From the cell containing the given text, extract its center point as [X, Y] coordinate. 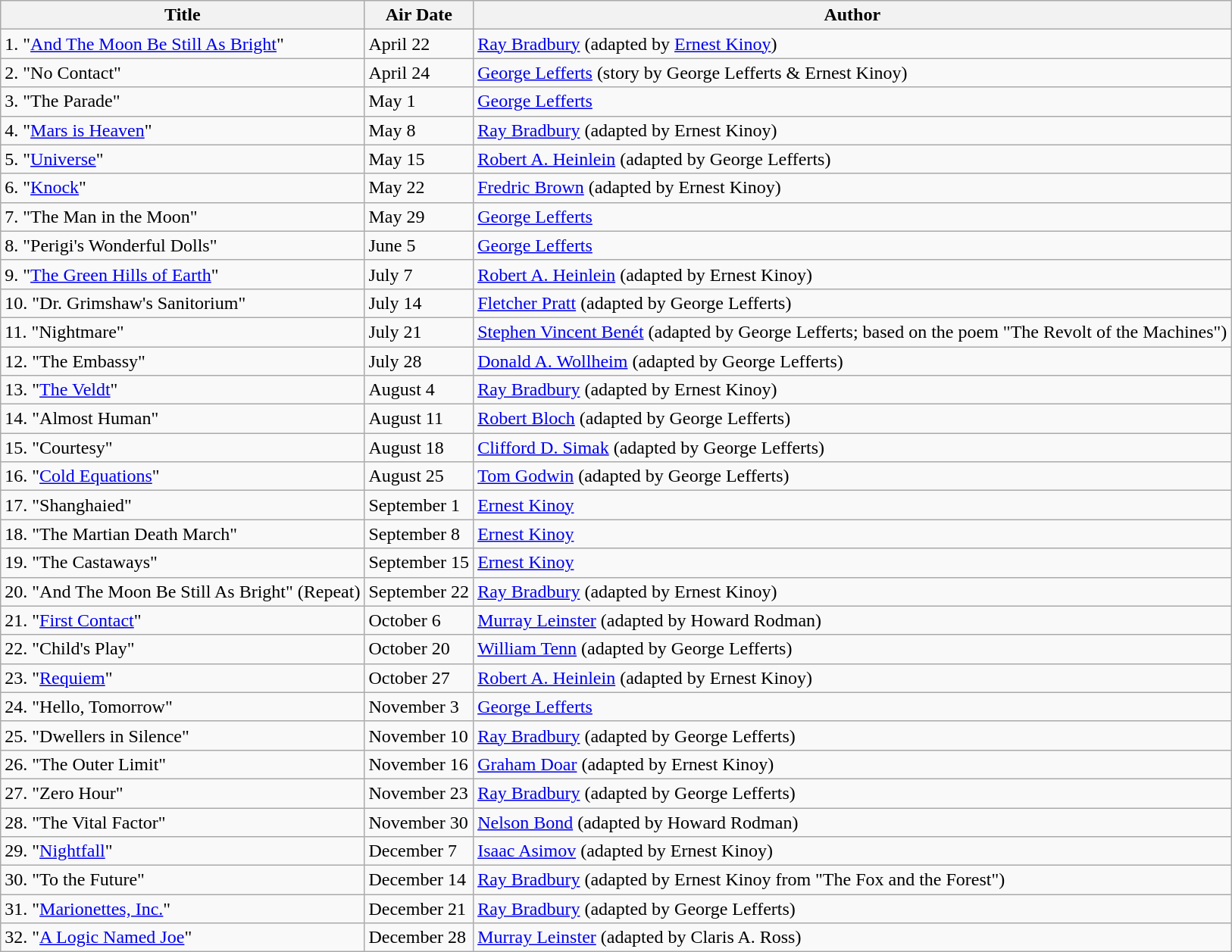
18. "The Martian Death March" [183, 534]
Murray Leinster (adapted by Howard Rodman) [852, 620]
24. "Hello, Tomorrow" [183, 707]
July 28 [419, 361]
May 1 [419, 101]
Air Date [419, 15]
Murray Leinster (adapted by Claris A. Ross) [852, 938]
Nelson Bond (adapted by Howard Rodman) [852, 822]
December 28 [419, 938]
16. "Cold Equations" [183, 476]
32. "A Logic Named Joe" [183, 938]
Clifford D. Simak (adapted by George Lefferts) [852, 448]
William Tenn (adapted by George Lefferts) [852, 649]
17. "Shanghaied" [183, 505]
6. "Knock" [183, 188]
27. "Zero Hour" [183, 793]
Ray Bradbury (adapted by Ernest Kinoy from "The Fox and the Forest") [852, 880]
July 14 [419, 303]
November 3 [419, 707]
September 8 [419, 534]
9. "The Green Hills of Earth" [183, 274]
August 11 [419, 419]
December 21 [419, 909]
September 22 [419, 591]
Robert A. Heinlein (adapted by George Lefferts) [852, 159]
September 15 [419, 563]
October 27 [419, 678]
August 18 [419, 448]
December 7 [419, 851]
23. "Requiem" [183, 678]
November 10 [419, 735]
November 16 [419, 764]
August 4 [419, 390]
14. "Almost Human" [183, 419]
5. "Universe" [183, 159]
19. "The Castaways" [183, 563]
July 21 [419, 332]
20. "And The Moon Be Still As Bright" (Repeat) [183, 591]
June 5 [419, 245]
10. "Dr. Grimshaw's Sanitorium" [183, 303]
October 6 [419, 620]
December 14 [419, 880]
October 20 [419, 649]
September 1 [419, 505]
Graham Doar (adapted by Ernest Kinoy) [852, 764]
21. "First Contact" [183, 620]
August 25 [419, 476]
Fredric Brown (adapted by Ernest Kinoy) [852, 188]
Title [183, 15]
11. "Nightmare" [183, 332]
November 23 [419, 793]
Stephen Vincent Benét (adapted by George Lefferts; based on the poem "The Revolt of the Machines") [852, 332]
31. "Marionettes, Inc." [183, 909]
April 22 [419, 44]
26. "The Outer Limit" [183, 764]
1. "And The Moon Be Still As Bright" [183, 44]
Fletcher Pratt (adapted by George Lefferts) [852, 303]
12. "The Embassy" [183, 361]
Robert Bloch (adapted by George Lefferts) [852, 419]
Donald A. Wollheim (adapted by George Lefferts) [852, 361]
30. "To the Future" [183, 880]
Tom Godwin (adapted by George Lefferts) [852, 476]
May 29 [419, 217]
May 8 [419, 130]
15. "Courtesy" [183, 448]
Author [852, 15]
3. "The Parade" [183, 101]
November 30 [419, 822]
25. "Dwellers in Silence" [183, 735]
4. "Mars is Heaven" [183, 130]
29. "Nightfall" [183, 851]
7. "The Man in the Moon" [183, 217]
13. "The Veldt" [183, 390]
May 22 [419, 188]
April 24 [419, 73]
July 7 [419, 274]
22. "Child's Play" [183, 649]
Isaac Asimov (adapted by Ernest Kinoy) [852, 851]
8. "Perigi's Wonderful Dolls" [183, 245]
28. "The Vital Factor" [183, 822]
May 15 [419, 159]
George Lefferts (story by George Lefferts & Ernest Kinoy) [852, 73]
2. "No Contact" [183, 73]
